Return the (x, y) coordinate for the center point of the cell that contains the specified text.  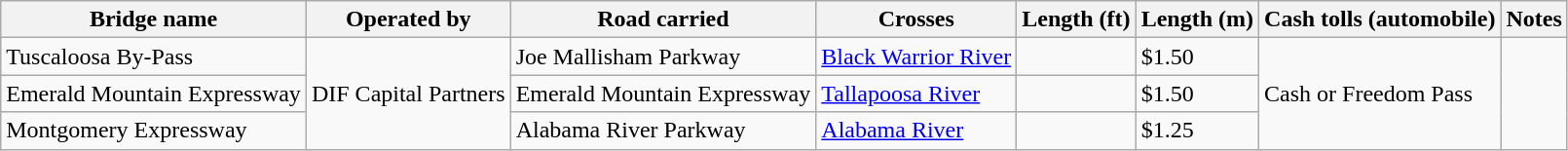
Black Warrior River (916, 57)
Cash or Freedom Pass (1380, 94)
DIF Capital Partners (408, 94)
Crosses (916, 19)
Length (m) (1197, 19)
$1.25 (1197, 131)
Length (ft) (1076, 19)
Tallapoosa River (916, 94)
Joe Mallisham Parkway (663, 57)
Operated by (408, 19)
Alabama River Parkway (663, 131)
Cash tolls (automobile) (1380, 19)
Alabama River (916, 131)
Montgomery Expressway (154, 131)
Tuscaloosa By-Pass (154, 57)
Notes (1534, 19)
Road carried (663, 19)
Bridge name (154, 19)
